Detect which cell encompasses the target text, then output its (X, Y) center coordinate. 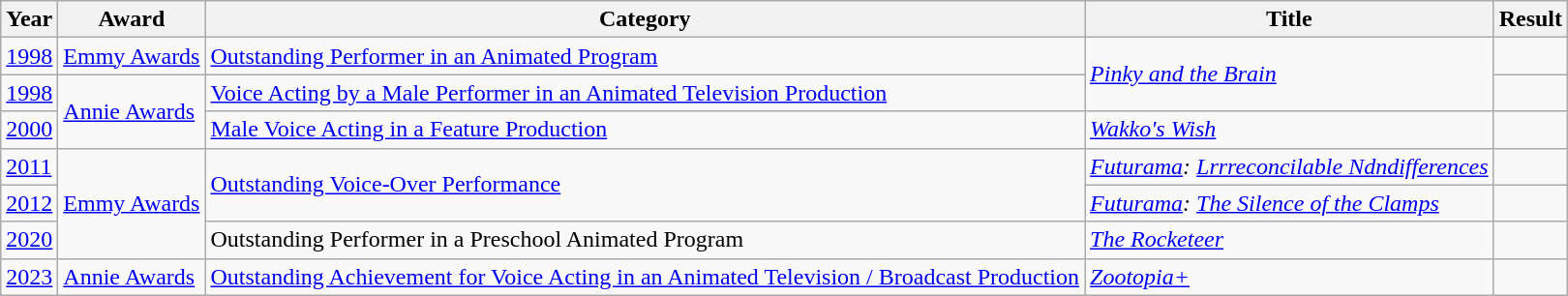
The Rocketeer (1289, 240)
Title (1289, 19)
Award (132, 19)
Outstanding Voice-Over Performance (645, 185)
Male Voice Acting in a Feature Production (645, 130)
Voice Acting by a Male Performer in an Animated Television Production (645, 93)
Category (645, 19)
Outstanding Achievement for Voice Acting in an Animated Television / Broadcast Production (645, 277)
2012 (29, 203)
Outstanding Performer in an Animated Program (645, 56)
Outstanding Performer in a Preschool Animated Program (645, 240)
Futurama: The Silence of the Clamps (1289, 203)
Wakko's Wish (1289, 130)
Pinky and the Brain (1289, 74)
2020 (29, 240)
2023 (29, 277)
Year (29, 19)
Zootopia+ (1289, 277)
Futurama: Lrrreconcilable Ndndifferences (1289, 166)
2011 (29, 166)
2000 (29, 130)
Result (1530, 19)
